Provide the [x, y] coordinate of the cell's center where the given text is located.  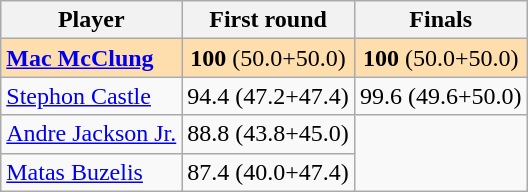
First round [268, 20]
Player [92, 20]
Finals [440, 20]
94.4 (47.2+47.4) [268, 96]
87.4 (40.0+47.4) [268, 172]
88.8 (43.8+45.0) [268, 134]
Mac McClung [92, 58]
Andre Jackson Jr. [92, 134]
Matas Buzelis [92, 172]
Stephon Castle [92, 96]
99.6 (49.6+50.0) [440, 96]
